Pinpoint the cell where the given text exists, returning its [x, y] midpoint coordinate. 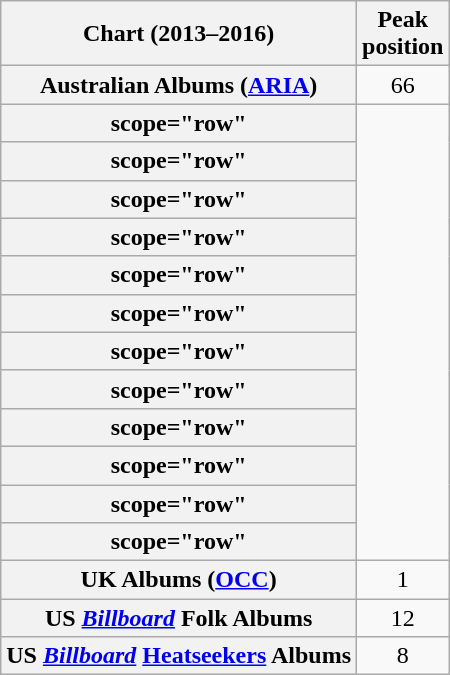
US Billboard Folk Albums [179, 618]
1 [403, 580]
US Billboard Heatseekers Albums [179, 656]
Peakposition [403, 34]
8 [403, 656]
12 [403, 618]
66 [403, 85]
Chart (2013–2016) [179, 34]
Australian Albums (ARIA) [179, 85]
UK Albums (OCC) [179, 580]
